Detect which cell encompasses the target text, then output its [X, Y] center coordinate. 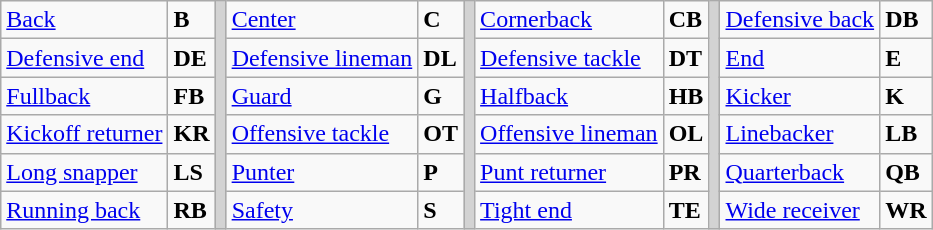
Defensive back [800, 20]
Offensive tackle [322, 134]
Quarterback [800, 172]
Wide receiver [800, 210]
S [441, 210]
DE [192, 58]
QB [906, 172]
DT [686, 58]
Linebacker [800, 134]
HB [686, 96]
Halfback [570, 96]
PR [686, 172]
B [192, 20]
Punter [322, 172]
C [441, 20]
Guard [322, 96]
KR [192, 134]
Offensive lineman [570, 134]
TE [686, 210]
RB [192, 210]
Long snapper [84, 172]
FB [192, 96]
Cornerback [570, 20]
K [906, 96]
CB [686, 20]
Center [322, 20]
Kicker [800, 96]
End [800, 58]
Tight end [570, 210]
WR [906, 210]
OL [686, 134]
G [441, 96]
DB [906, 20]
LS [192, 172]
E [906, 58]
P [441, 172]
Safety [322, 210]
OT [441, 134]
Kickoff returner [84, 134]
LB [906, 134]
Defensive end [84, 58]
Defensive lineman [322, 58]
Back [84, 20]
Fullback [84, 96]
Running back [84, 210]
DL [441, 58]
Punt returner [570, 172]
Defensive tackle [570, 58]
